Identify which cell holds the provided text, then report its [X, Y] central coordinate. 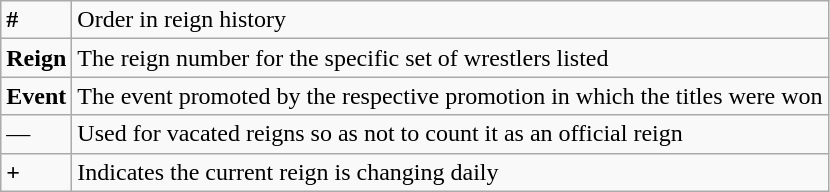
Event [36, 96]
The event promoted by the respective promotion in which the titles were won [450, 96]
The reign number for the specific set of wrestlers listed [450, 58]
# [36, 20]
+ [36, 172]
— [36, 134]
Order in reign history [450, 20]
Used for vacated reigns so as not to count it as an official reign [450, 134]
Reign [36, 58]
Indicates the current reign is changing daily [450, 172]
